Search for the cell housing the specified text and yield its [X, Y] center coordinate. 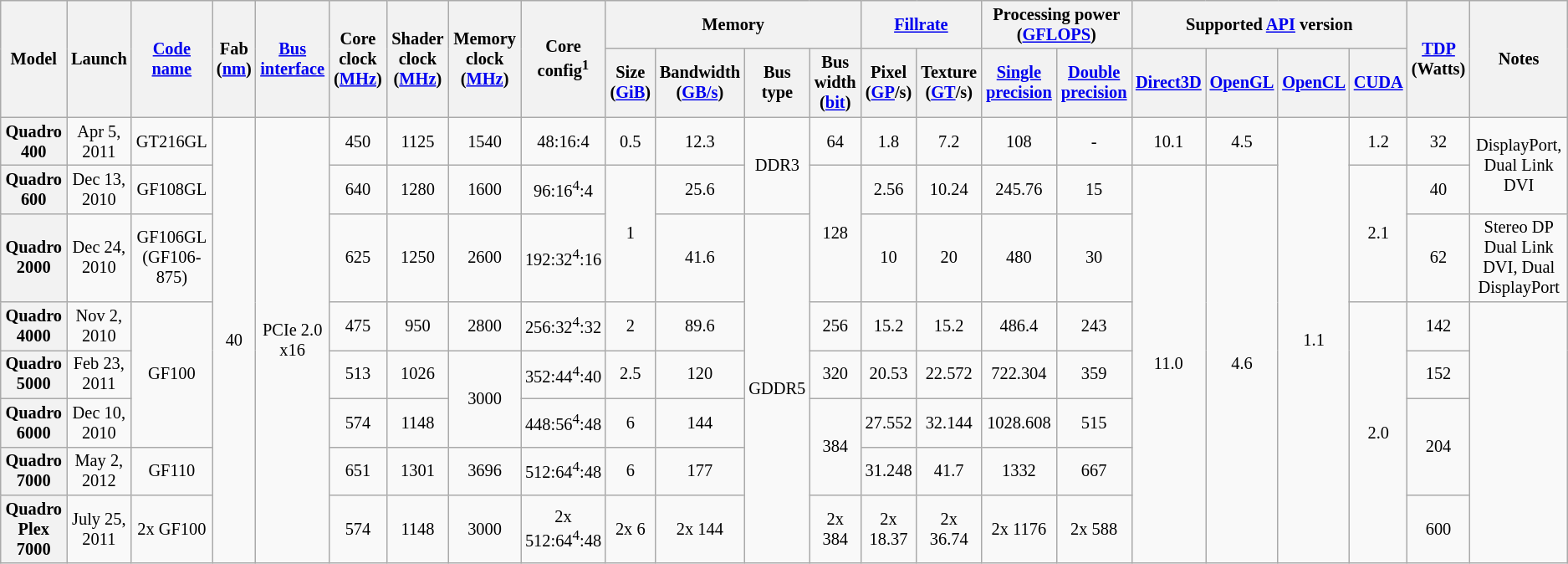
1540 [485, 141]
1332 [1019, 471]
245.76 [1019, 189]
142 [1438, 326]
Pixel (GP/s) [888, 83]
1250 [418, 258]
256 [835, 326]
CUDA [1378, 83]
12.3 [699, 141]
192:324:16 [564, 258]
32.144 [949, 423]
May 2, 2012 [99, 471]
Texture (GT/s) [949, 83]
11.0 [1169, 364]
48:16:4 [564, 141]
GF100 [172, 375]
Code name [172, 59]
667 [1094, 471]
Nov 2, 2010 [99, 326]
450 [358, 141]
1 [631, 233]
Stereo DP Dual Link DVI, Dual DisplayPort [1519, 258]
352:444:40 [564, 374]
32 [1438, 141]
Quadro 4000 [33, 326]
2 [631, 326]
722.304 [1019, 374]
- [1094, 141]
27.552 [888, 423]
15 [1094, 189]
Double precision [1094, 83]
64 [835, 141]
GF106GL (GF106-875) [172, 258]
96:164:4 [564, 189]
177 [699, 471]
2.0 [1378, 433]
384 [835, 447]
320 [835, 374]
486.4 [1019, 326]
2x 1176 [1019, 529]
1026 [418, 374]
4.6 [1243, 364]
Launch [99, 59]
2x 18.37 [888, 529]
TDP (Watts) [1438, 59]
152 [1438, 374]
Quadro 600 [33, 189]
1.8 [888, 141]
Quadro 2000 [33, 258]
1280 [418, 189]
108 [1019, 141]
2x 384 [835, 529]
Supported API version [1269, 24]
2x 144 [699, 529]
1600 [485, 189]
144 [699, 423]
950 [418, 326]
Feb 23, 2011 [99, 374]
20.53 [888, 374]
512:644:48 [564, 471]
GF108GL [172, 189]
22.572 [949, 374]
Memory clock (MHz) [485, 59]
2600 [485, 258]
256:324:32 [564, 326]
Fab (nm) [234, 59]
Memory [733, 24]
GDDR5 [777, 388]
Quadro Plex 7000 [33, 529]
Bus type [777, 83]
2x GF100 [172, 529]
513 [358, 374]
2.5 [631, 374]
89.6 [699, 326]
Bandwidth (GB/s) [699, 83]
2x 6 [631, 529]
Quadro 7000 [33, 471]
Processing power (GFLOPS) [1057, 24]
475 [358, 326]
128 [835, 233]
DisplayPort, Dual Link DVI [1519, 166]
Direct3D [1169, 83]
DDR3 [777, 166]
Size (GiB) [631, 83]
480 [1019, 258]
515 [1094, 423]
62 [1438, 258]
359 [1094, 374]
GT216GL [172, 141]
Notes [1519, 59]
2800 [485, 326]
OpenCL [1314, 83]
Core config1 [564, 59]
Single precision [1019, 83]
41.7 [949, 471]
600 [1438, 529]
30 [1094, 258]
20 [949, 258]
3696 [485, 471]
Quadro 400 [33, 141]
Bus width (bit) [835, 83]
448:564:48 [564, 423]
0.5 [631, 141]
10.24 [949, 189]
25.6 [699, 189]
10 [888, 258]
July 25, 2011 [99, 529]
Model [33, 59]
1301 [418, 471]
625 [358, 258]
7.2 [949, 141]
1.2 [1378, 141]
2.56 [888, 189]
Shader clock (MHz) [418, 59]
Quadro 5000 [33, 374]
Bus interface [293, 59]
Dec 13, 2010 [99, 189]
10.1 [1169, 141]
31.248 [888, 471]
Apr 5, 2011 [99, 141]
2.1 [1378, 233]
Core clock (MHz) [358, 59]
2x 588 [1094, 529]
OpenGL [1243, 83]
Fillrate [921, 24]
Quadro 6000 [33, 423]
1028.608 [1019, 423]
Dec 24, 2010 [99, 258]
4.5 [1243, 141]
204 [1438, 447]
1.1 [1314, 340]
243 [1094, 326]
Dec 10, 2010 [99, 423]
2x 512:644:48 [564, 529]
41.6 [699, 258]
GF110 [172, 471]
1125 [418, 141]
651 [358, 471]
640 [358, 189]
2x 36.74 [949, 529]
120 [699, 374]
PCIe 2.0 x16 [293, 340]
